Search for the cell housing the specified text and yield its (x, y) center coordinate. 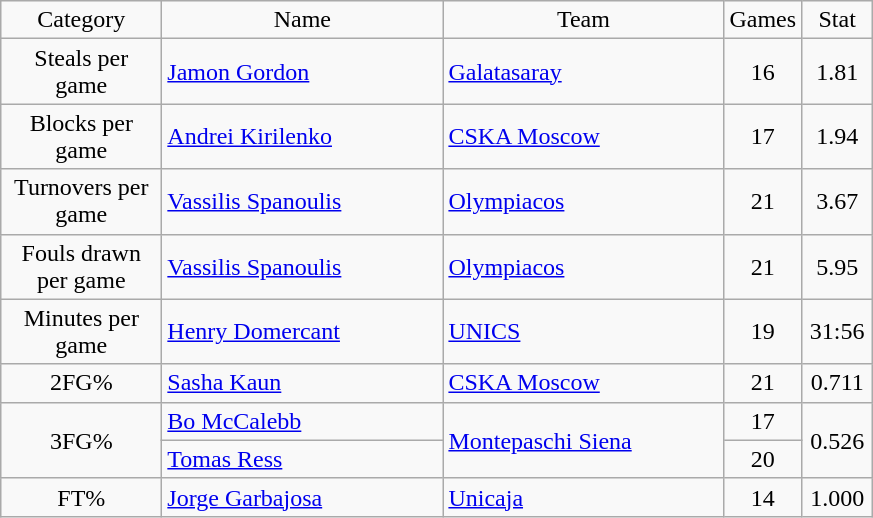
Sasha Kaun (302, 383)
Fouls drawn per game (82, 266)
Bo McCalebb (302, 421)
Unicaja (584, 497)
Minutes per game (82, 332)
FT% (82, 497)
0.711 (838, 383)
5.95 (838, 266)
16 (763, 72)
1.94 (838, 136)
Andrei Kirilenko (302, 136)
0.526 (838, 440)
UNICS (584, 332)
Galatasaray (584, 72)
2FG% (82, 383)
1.000 (838, 497)
Stat (838, 20)
Jamon Gordon (302, 72)
Name (302, 20)
3FG% (82, 440)
Jorge Garbajosa (302, 497)
Montepaschi Siena (584, 440)
Turnovers per game (82, 202)
14 (763, 497)
Games (763, 20)
Steals per game (82, 72)
Tomas Ress (302, 459)
31:56 (838, 332)
Team (584, 20)
3.67 (838, 202)
1.81 (838, 72)
Henry Domercant (302, 332)
20 (763, 459)
Category (82, 20)
19 (763, 332)
Blocks per game (82, 136)
